Provide the [X, Y] coordinate of the cell's center where the given text is located.  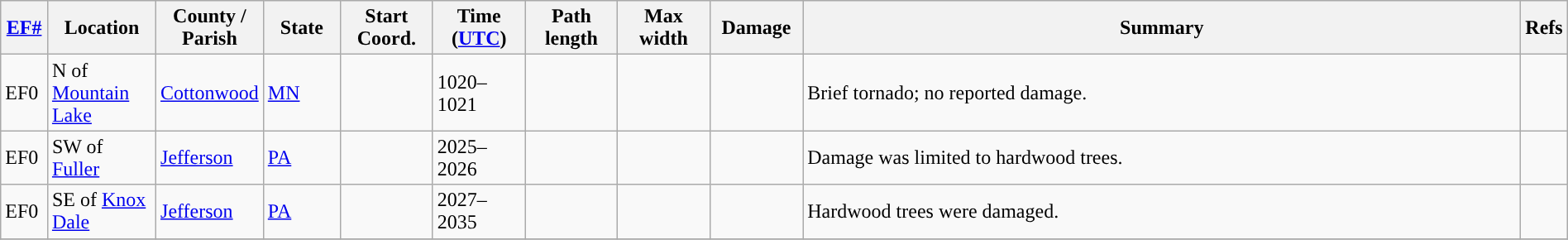
Path length [571, 28]
2027–2035 [479, 212]
Hardwood trees were damaged. [1162, 212]
Max width [663, 28]
Cottonwood [210, 93]
MN [301, 93]
Location [101, 28]
Start Coord. [386, 28]
Summary [1162, 28]
Time (UTC) [479, 28]
Damage was limited to hardwood trees. [1162, 157]
County / Parish [210, 28]
2025–2026 [479, 157]
Damage [756, 28]
Brief tornado; no reported damage. [1162, 93]
EF# [25, 28]
N of Mountain Lake [101, 93]
SE of Knox Dale [101, 212]
Refs [1545, 28]
1020–1021 [479, 93]
State [301, 28]
SW of Fuller [101, 157]
